Capture the cell that displays the provided text and extract its [X, Y] central coordinate. 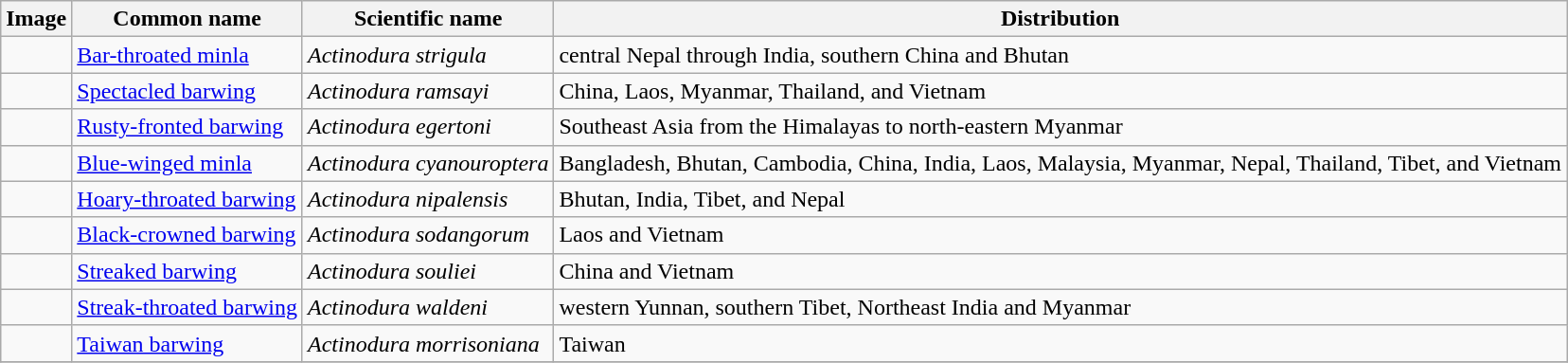
Image [36, 19]
Rusty-fronted barwing [187, 127]
Black-crowned barwing [187, 235]
Streaked barwing [187, 271]
Actinodura strigula [428, 55]
Actinodura morrisoniana [428, 343]
western Yunnan, southern Tibet, Northeast India and Myanmar [1060, 307]
Actinodura egertoni [428, 127]
central Nepal through India, southern China and Bhutan [1060, 55]
Actinodura sodangorum [428, 235]
Actinodura cyanouroptera [428, 163]
Hoary-throated barwing [187, 199]
Southeast Asia from the Himalayas to north-eastern Myanmar [1060, 127]
Taiwan barwing [187, 343]
Spectacled barwing [187, 91]
Streak-throated barwing [187, 307]
Actinodura souliei [428, 271]
Bangladesh, Bhutan, Cambodia, China, India, Laos, Malaysia, Myanmar, Nepal, Thailand, Tibet, and Vietnam [1060, 163]
Blue-winged minla [187, 163]
China, Laos, Myanmar, Thailand, and Vietnam [1060, 91]
Scientific name [428, 19]
China and Vietnam [1060, 271]
Actinodura nipalensis [428, 199]
Laos and Vietnam [1060, 235]
Taiwan [1060, 343]
Distribution [1060, 19]
Bhutan, India, Tibet, and Nepal [1060, 199]
Actinodura waldeni [428, 307]
Actinodura ramsayi [428, 91]
Common name [187, 19]
Bar-throated minla [187, 55]
